Return [X, Y] of the center of cell containing provided text 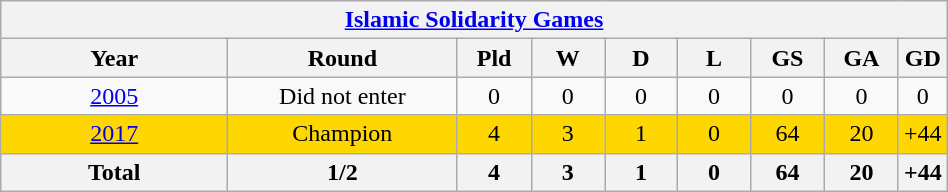
D [642, 58]
GA [861, 58]
1/2 [343, 172]
W [568, 58]
L [714, 58]
GS [787, 58]
Champion [343, 134]
Islamic Solidarity Games [474, 20]
GD [922, 58]
Did not enter [343, 96]
Round [343, 58]
Pld [494, 58]
Total [114, 172]
Year [114, 58]
2005 [114, 96]
2017 [114, 134]
